Extract the (X, Y) coordinate from the center of the cell holding the provided text.  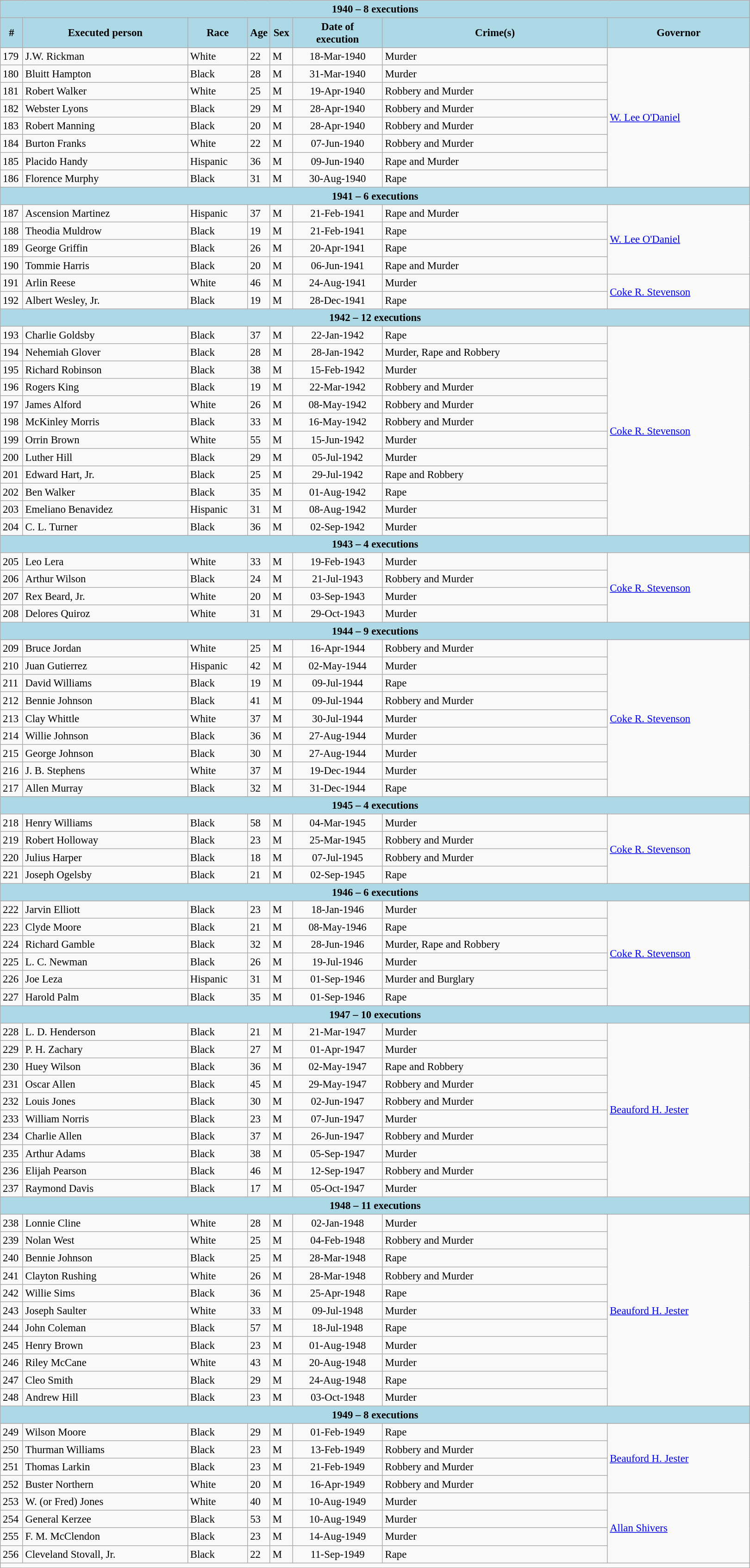
02-May-1947 (337, 1067)
253 (12, 1502)
James Alford (105, 405)
Buster Northern (105, 1485)
181 (12, 91)
Elijah Pearson (105, 1171)
197 (12, 405)
185 (12, 161)
Lonnie Cline (105, 1223)
Allen Murray (105, 788)
12-Sep-1947 (337, 1171)
224 (12, 945)
223 (12, 927)
William Norris (105, 1119)
22-Mar-1942 (337, 387)
01-Aug-1942 (337, 492)
18-Mar-1940 (337, 57)
08-May-1942 (337, 405)
W. (or Fred) Jones (105, 1502)
28-Jan-1942 (337, 353)
Ben Walker (105, 492)
Willie Johnson (105, 736)
208 (12, 614)
# (12, 33)
236 (12, 1171)
Clayton Rushing (105, 1276)
42 (259, 666)
17 (259, 1189)
228 (12, 1032)
239 (12, 1241)
19-Feb-1943 (337, 561)
18 (259, 857)
225 (12, 962)
220 (12, 857)
Race (218, 33)
Robert Manning (105, 126)
19-Jul-1946 (337, 962)
14-Aug-1949 (337, 1537)
01-Aug-1948 (337, 1345)
1943 – 4 executions (375, 544)
210 (12, 666)
01-Feb-1949 (337, 1432)
25-Mar-1945 (337, 840)
Charlie Goldsby (105, 335)
30-Jul-1944 (337, 718)
31-Mar-1940 (337, 74)
Sex (281, 33)
218 (12, 823)
222 (12, 910)
Henry Williams (105, 823)
196 (12, 387)
Albert Wesley, Jr. (105, 300)
Placido Handy (105, 161)
199 (12, 440)
28-Jun-1946 (337, 945)
43 (259, 1363)
Bluitt Hampton (105, 74)
02-Sep-1942 (337, 527)
217 (12, 788)
C. L. Turner (105, 527)
03-Sep-1943 (337, 597)
Clyde Moore (105, 927)
02-Jun-1947 (337, 1102)
L. D. Henderson (105, 1032)
186 (12, 178)
22-Jan-1942 (337, 335)
235 (12, 1154)
27 (259, 1049)
207 (12, 597)
248 (12, 1398)
Charlie Allen (105, 1136)
04-Mar-1945 (337, 823)
J. B. Stephens (105, 770)
193 (12, 335)
Raymond Davis (105, 1189)
57 (259, 1328)
1942 – 12 executions (375, 318)
231 (12, 1084)
41 (259, 701)
179 (12, 57)
Murder and Burglary (495, 980)
Arlin Reese (105, 283)
02-May-1944 (337, 666)
09-Jul-1948 (337, 1310)
Richard Gamble (105, 945)
1941 – 6 executions (375, 196)
243 (12, 1310)
02-Sep-1945 (337, 875)
194 (12, 353)
18-Jan-1946 (337, 910)
05-Sep-1947 (337, 1154)
Tommie Harris (105, 265)
Edward Hart, Jr. (105, 474)
Julius Harper (105, 857)
182 (12, 109)
53 (259, 1519)
230 (12, 1067)
1949 – 8 executions (375, 1415)
206 (12, 579)
Allan Shivers (679, 1528)
Andrew Hill (105, 1398)
233 (12, 1119)
191 (12, 283)
187 (12, 213)
201 (12, 474)
05-Jul-1942 (337, 457)
Age (259, 33)
190 (12, 265)
180 (12, 74)
Robert Walker (105, 91)
03-Oct-1948 (337, 1398)
24-Aug-1948 (337, 1380)
25-Apr-1948 (337, 1293)
Louis Jones (105, 1102)
Juan Gutierrez (105, 666)
221 (12, 875)
07-Jun-1940 (337, 144)
Cleveland Stovall, Jr. (105, 1554)
234 (12, 1136)
Luther Hill (105, 457)
212 (12, 701)
Florence Murphy (105, 178)
232 (12, 1102)
Burton Franks (105, 144)
07-Jul-1945 (337, 857)
Joseph Saulter (105, 1310)
John Coleman (105, 1328)
Emeliano Benavidez (105, 510)
L. C. Newman (105, 962)
George Johnson (105, 753)
241 (12, 1276)
242 (12, 1293)
Thomas Larkin (105, 1467)
Executed person (105, 33)
02-Jan-1948 (337, 1223)
188 (12, 231)
16-May-1942 (337, 422)
219 (12, 840)
Jarvin Elliott (105, 910)
58 (259, 823)
07-Jun-1947 (337, 1119)
200 (12, 457)
F. M. McClendon (105, 1537)
Leo Lera (105, 561)
Riley McCane (105, 1363)
192 (12, 300)
31-Dec-1944 (337, 788)
29-Jul-1942 (337, 474)
256 (12, 1554)
Willie Sims (105, 1293)
254 (12, 1519)
George Griffin (105, 248)
24 (259, 579)
Date of execution (337, 33)
Crime(s) (495, 33)
21-Mar-1947 (337, 1032)
250 (12, 1450)
18-Jul-1948 (337, 1328)
202 (12, 492)
11-Sep-1949 (337, 1554)
29-Oct-1943 (337, 614)
15-Jun-1942 (337, 440)
Arthur Wilson (105, 579)
204 (12, 527)
1948 – 11 executions (375, 1206)
David Williams (105, 683)
Webster Lyons (105, 109)
General Kerzee (105, 1519)
06-Jun-1941 (337, 265)
249 (12, 1432)
251 (12, 1467)
08-Aug-1942 (337, 510)
08-May-1946 (337, 927)
198 (12, 422)
26-Jun-1947 (337, 1136)
216 (12, 770)
Oscar Allen (105, 1084)
01-Apr-1947 (337, 1049)
183 (12, 126)
184 (12, 144)
245 (12, 1345)
226 (12, 980)
205 (12, 561)
19-Dec-1944 (337, 770)
189 (12, 248)
252 (12, 1485)
Wilson Moore (105, 1432)
04-Feb-1948 (337, 1241)
55 (259, 440)
Theodia Muldrow (105, 231)
237 (12, 1189)
29-May-1947 (337, 1084)
Arthur Adams (105, 1154)
213 (12, 718)
1940 – 8 executions (375, 9)
McKinley Morris (105, 422)
16-Apr-1944 (337, 649)
1944 – 9 executions (375, 631)
Rogers King (105, 387)
255 (12, 1537)
21-Jul-1943 (337, 579)
20-Aug-1948 (337, 1363)
05-Oct-1947 (337, 1189)
19-Apr-1940 (337, 91)
Richard Robinson (105, 370)
21-Feb-1949 (337, 1467)
Henry Brown (105, 1345)
16-Apr-1949 (337, 1485)
Robert Holloway (105, 840)
20-Apr-1941 (337, 248)
13-Feb-1949 (337, 1450)
Rex Beard, Jr. (105, 597)
Nolan West (105, 1241)
45 (259, 1084)
Harold Palm (105, 997)
Joseph Ogelsby (105, 875)
28-Dec-1941 (337, 300)
211 (12, 683)
Huey Wilson (105, 1067)
09-Jun-1940 (337, 161)
Bruce Jordan (105, 649)
209 (12, 649)
244 (12, 1328)
Clay Whittle (105, 718)
Joe Leza (105, 980)
P. H. Zachary (105, 1049)
15-Feb-1942 (337, 370)
240 (12, 1258)
246 (12, 1363)
Delores Quiroz (105, 614)
214 (12, 736)
Ascension Martinez (105, 213)
227 (12, 997)
24-Aug-1941 (337, 283)
Cleo Smith (105, 1380)
195 (12, 370)
40 (259, 1502)
203 (12, 510)
247 (12, 1380)
Thurman Williams (105, 1450)
229 (12, 1049)
J.W. Rickman (105, 57)
1947 – 10 executions (375, 1014)
Orrin Brown (105, 440)
30-Aug-1940 (337, 178)
1946 – 6 executions (375, 893)
215 (12, 753)
1945 – 4 executions (375, 806)
238 (12, 1223)
Nehemiah Glover (105, 353)
Governor (679, 33)
